Identify which cell holds the provided text, then report its [x, y] central coordinate. 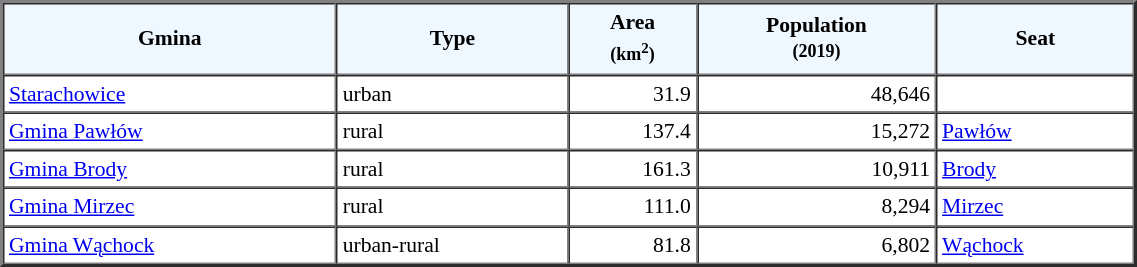
Type [453, 38]
Population(2019) [816, 38]
81.8 [632, 245]
Gmina [170, 38]
Brody [1035, 169]
Mirzec [1035, 207]
urban-rural [453, 245]
48,646 [816, 93]
Pawłów [1035, 131]
Gmina Mirzec [170, 207]
Area(km2) [632, 38]
urban [453, 93]
8,294 [816, 207]
31.9 [632, 93]
Gmina Pawłów [170, 131]
111.0 [632, 207]
Wąchock [1035, 245]
Starachowice [170, 93]
Gmina Wąchock [170, 245]
Gmina Brody [170, 169]
161.3 [632, 169]
137.4 [632, 131]
6,802 [816, 245]
10,911 [816, 169]
15,272 [816, 131]
Seat [1035, 38]
